Pinpoint the cell where the given text exists, returning its [X, Y] midpoint coordinate. 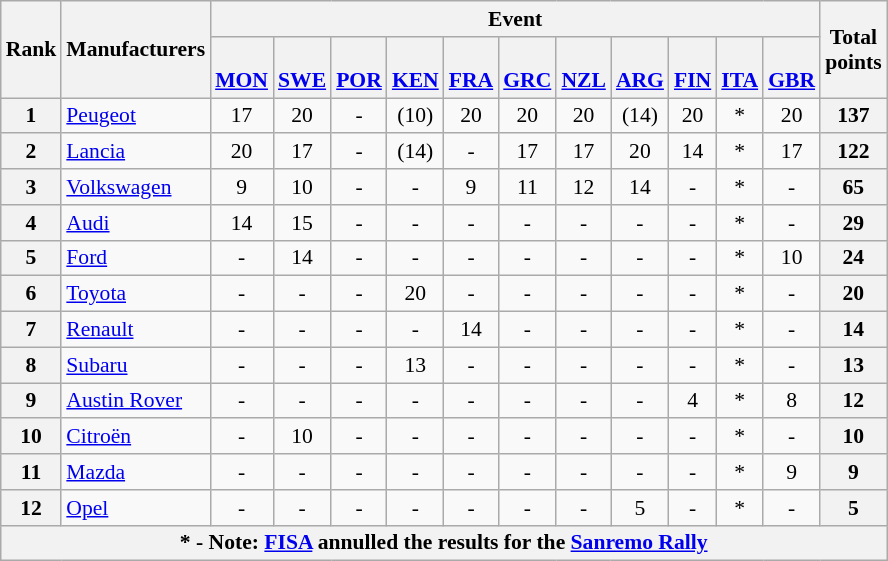
Subaru [136, 365]
FRA [471, 68]
Manufacturers [136, 50]
137 [854, 116]
3 [32, 187]
GBR [792, 68]
1 [32, 116]
(10) [416, 116]
Audi [136, 223]
SWE [302, 68]
Peugeot [136, 116]
Renault [136, 330]
29 [854, 223]
Austin Rover [136, 401]
6 [32, 294]
POR [359, 68]
Event [515, 19]
7 [32, 330]
2 [32, 152]
KEN [416, 68]
Volkswagen [136, 187]
65 [854, 187]
122 [854, 152]
MON [242, 68]
NZL [584, 68]
ITA [740, 68]
* - Note: FISA annulled the results for the Sanremo Rally [444, 543]
Opel [136, 508]
24 [854, 258]
Toyota [136, 294]
Mazda [136, 472]
Totalpoints [854, 50]
GRC [527, 68]
Ford [136, 258]
Citroën [136, 437]
ARG [640, 68]
FIN [692, 68]
Rank [32, 50]
15 [302, 223]
Lancia [136, 152]
